Output the (X, Y) coordinate of the center of the cell containing the given text.  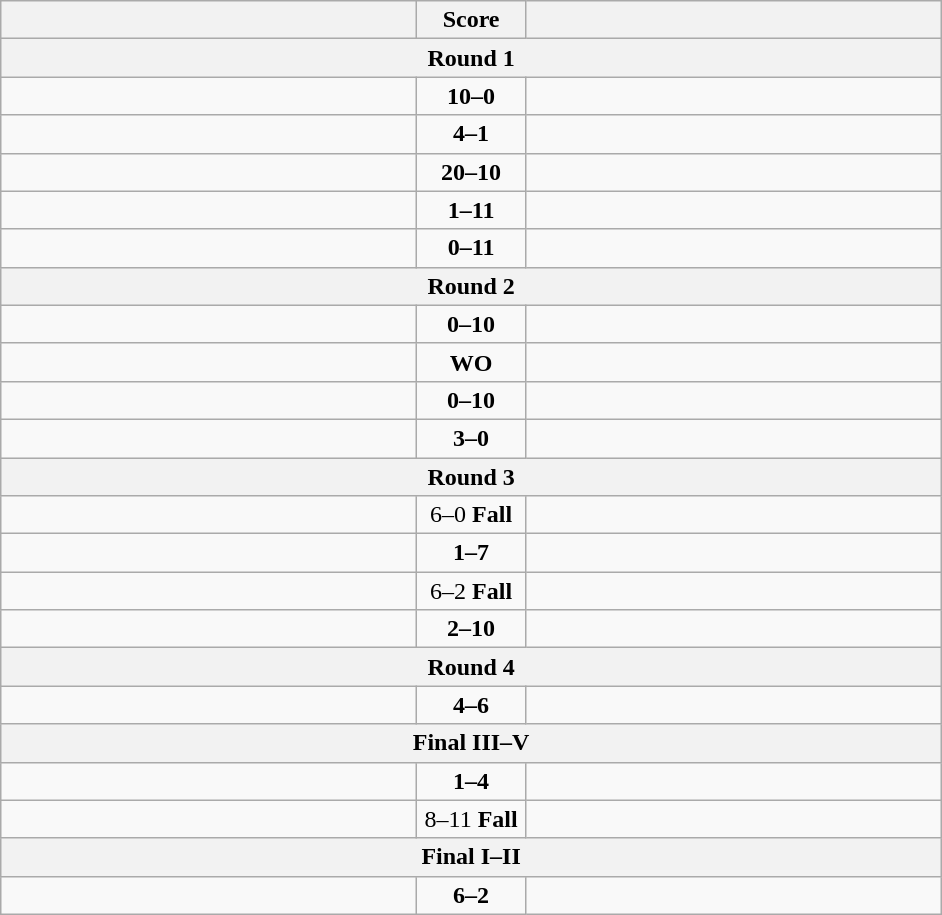
Final I–II (472, 857)
1–7 (472, 553)
4–6 (472, 705)
1–11 (472, 210)
1–4 (472, 781)
Score (472, 20)
Round 2 (472, 286)
6–2 Fall (472, 591)
Final III–V (472, 743)
2–10 (472, 629)
8–11 Fall (472, 819)
Round 4 (472, 667)
6–2 (472, 895)
3–0 (472, 438)
4–1 (472, 134)
Round 1 (472, 58)
0–11 (472, 248)
20–10 (472, 172)
Round 3 (472, 477)
10–0 (472, 96)
WO (472, 362)
6–0 Fall (472, 515)
